Find where the given text appears and provide that cell's center as [X, Y] coordinate. 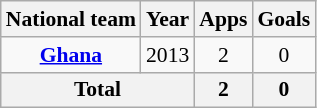
Apps [223, 19]
National team [71, 19]
Goals [284, 19]
2013 [168, 55]
Ghana [71, 55]
Year [168, 19]
Total [98, 90]
